Scan for the cell matching the given text and deliver its (X, Y) coordinate at center. 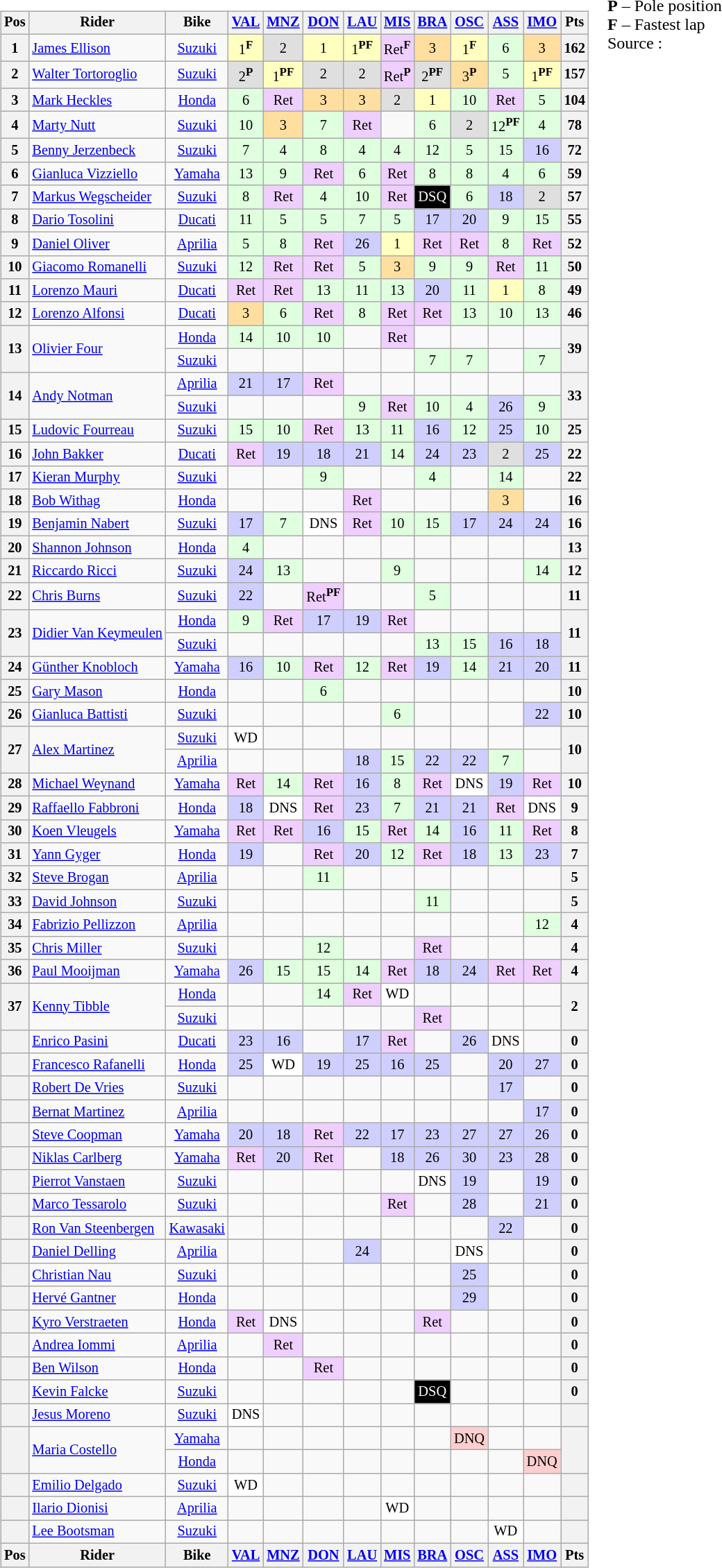
Raffaello Fabbroni (97, 808)
162 (575, 47)
Ludovic Fourreau (97, 431)
Marco Tessarolo (97, 1205)
Jesus Moreno (97, 1415)
Lorenzo Mauri (97, 291)
2PF (432, 75)
46 (575, 314)
Benjamin Nabert (97, 524)
31 (15, 855)
Shannon Johnson (97, 547)
157 (575, 75)
RetF (397, 47)
Riccardo Ricci (97, 571)
Markus Wegscheider (97, 197)
Steve Brogan (97, 878)
Mark Heckles (97, 100)
Yann Gyger (97, 855)
Emilio Delgado (97, 1485)
Benny Jerzenbeck (97, 151)
Fabrizio Pellizzon (97, 925)
Dario Tosolini (97, 221)
2P (246, 75)
59 (575, 173)
12PF (505, 125)
Niklas Carlberg (97, 1158)
78 (575, 125)
Gary Mason (97, 691)
39 (575, 348)
Bernat Martinez (97, 1111)
Gianluca Vizziello (97, 173)
Günther Knobloch (97, 668)
Kevin Falcke (97, 1392)
Daniel Delling (97, 1252)
Kieran Murphy (97, 477)
Chris Miller (97, 948)
35 (15, 948)
55 (575, 221)
Lorenzo Alfonsi (97, 314)
Kyro Verstraeten (97, 1322)
Maria Costello (97, 1450)
32 (15, 878)
Marty Nutt (97, 125)
Giacomo Romanelli (97, 267)
Andrea Iommi (97, 1345)
57 (575, 197)
Ilario Dionisi (97, 1508)
RetPF (324, 595)
Michael Weynand (97, 785)
John Bakker (97, 454)
Walter Tortoroglio (97, 75)
Daniel Oliver (97, 244)
Ben Wilson (97, 1368)
Steve Coopman (97, 1135)
Ron Van Steenbergen (97, 1228)
Paul Mooijman (97, 971)
Robert De Vries (97, 1088)
Hervé Gantner (97, 1298)
Enrico Pasini (97, 1041)
Gianluca Battisti (97, 715)
Koen Vleugels (97, 831)
David Johnson (97, 901)
37 (15, 1006)
52 (575, 244)
Andy Notman (97, 395)
Kawasaki (197, 1228)
Francesco Rafanelli (97, 1065)
50 (575, 267)
Christian Nau (97, 1275)
James Ellison (97, 47)
RetP (397, 75)
3P (469, 75)
36 (15, 971)
Bob Withag (97, 501)
49 (575, 291)
72 (575, 151)
Alex Martinez (97, 749)
Olivier Four (97, 348)
34 (15, 925)
104 (575, 100)
Pierrot Vanstaen (97, 1182)
Kenny Tibble (97, 1006)
Lee Bootsman (97, 1532)
Chris Burns (97, 595)
Didier Van Keymeulen (97, 633)
